Locate the cell with the specified text and output its (x, y) center coordinate. 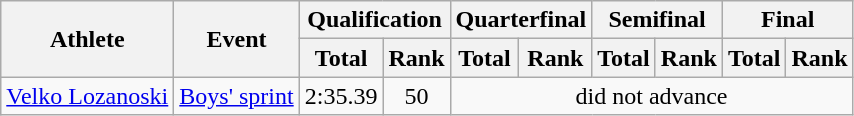
Velko Lozanoski (88, 96)
did not advance (652, 96)
Final (788, 20)
Quarterfinal (521, 20)
Athlete (88, 39)
Event (236, 39)
2:35.39 (341, 96)
Qualification (374, 20)
Semifinal (658, 20)
Boys' sprint (236, 96)
50 (416, 96)
